Output the (x, y) coordinate of the center of the cell containing the given text.  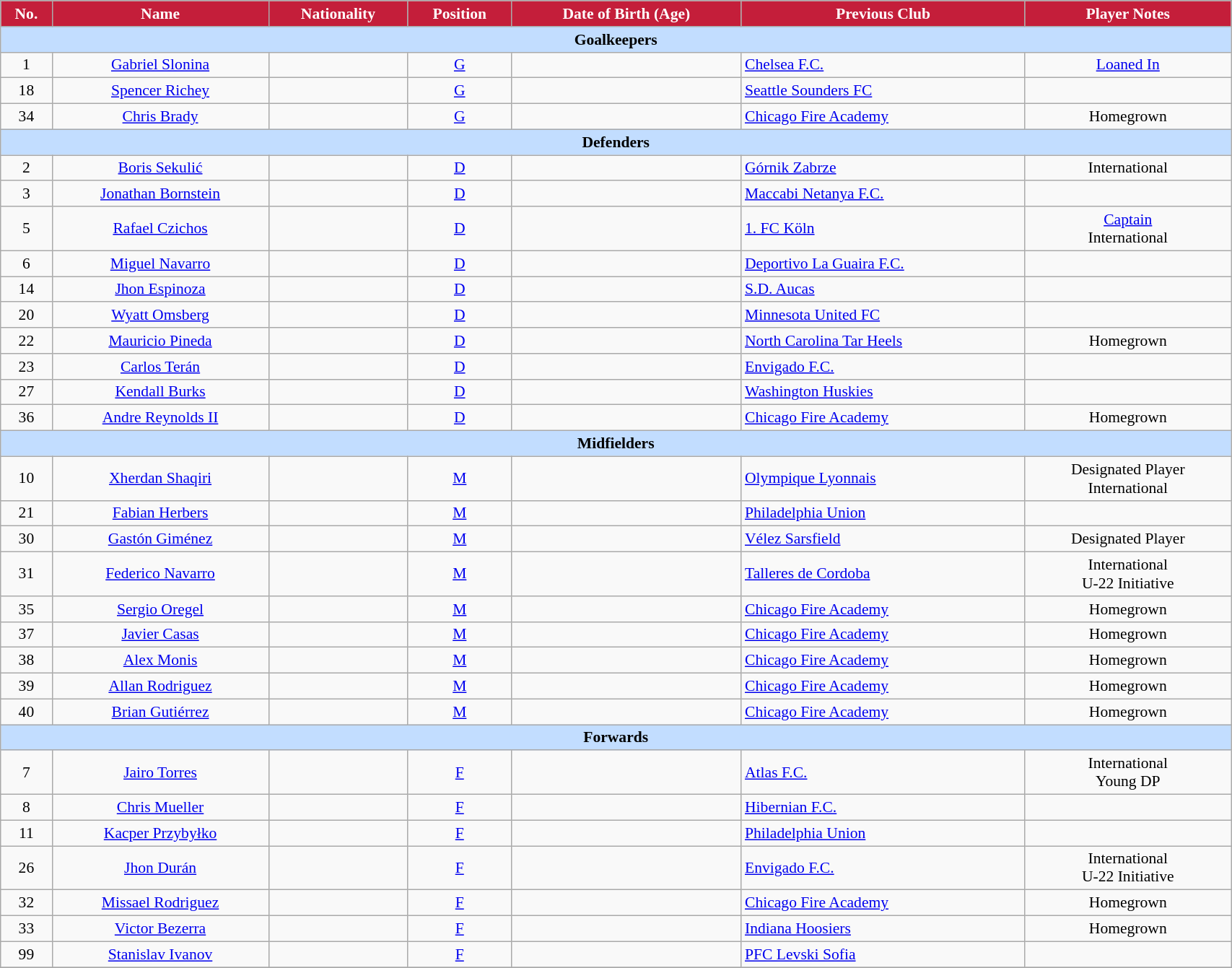
Fabian Herbers (160, 513)
Midfielders (616, 444)
Rafael Czichos (160, 228)
Olympique Lyonnais (883, 478)
10 (26, 478)
32 (26, 903)
Missael Rodriguez (160, 903)
Jairo Torres (160, 772)
North Carolina Tar Heels (883, 341)
1 (26, 65)
27 (26, 392)
Kendall Burks (160, 392)
23 (26, 367)
Name (160, 14)
Talleres de Cordoba (883, 575)
5 (26, 228)
21 (26, 513)
Xherdan Shaqiri (160, 478)
38 (26, 660)
Carlos Terán (160, 367)
7 (26, 772)
Brian Gutiérrez (160, 712)
Maccabi Netanya F.C. (883, 194)
Andre Reynolds II (160, 418)
InternationalYoung DP (1128, 772)
Górnik Zabrze (883, 168)
S.D. Aucas (883, 289)
Designated PlayerInternational (1128, 478)
Kacper Przybyłko (160, 833)
Nationality (338, 14)
Chris Brady (160, 117)
39 (26, 686)
Position (460, 14)
Chelsea F.C. (883, 65)
36 (26, 418)
1. FC Köln (883, 228)
Boris Sekulić (160, 168)
Spencer Richey (160, 91)
Hibernian F.C. (883, 808)
22 (26, 341)
Federico Navarro (160, 575)
Atlas F.C. (883, 772)
Jhon Durán (160, 868)
Indiana Hoosiers (883, 929)
34 (26, 117)
30 (26, 539)
37 (26, 635)
Designated Player (1128, 539)
33 (26, 929)
International (1128, 168)
Seattle Sounders FC (883, 91)
Jonathan Bornstein (160, 194)
14 (26, 289)
PFC Levski Sofia (883, 954)
31 (26, 575)
Vélez Sarsfield (883, 539)
Washington Huskies (883, 392)
Defenders (616, 142)
35 (26, 609)
3 (26, 194)
Player Notes (1128, 14)
Wyatt Omsberg (160, 315)
Chris Mueller (160, 808)
Javier Casas (160, 635)
Alex Monis (160, 660)
Stanislav Ivanov (160, 954)
26 (26, 868)
Goalkeepers (616, 40)
CaptainInternational (1128, 228)
Miguel Navarro (160, 263)
20 (26, 315)
18 (26, 91)
Gastón Giménez (160, 539)
Sergio Oregel (160, 609)
No. (26, 14)
99 (26, 954)
6 (26, 263)
8 (26, 808)
40 (26, 712)
Forwards (616, 738)
Victor Bezerra (160, 929)
Jhon Espinoza (160, 289)
Mauricio Pineda (160, 341)
2 (26, 168)
Previous Club (883, 14)
Deportivo La Guaira F.C. (883, 263)
Loaned In (1128, 65)
Date of Birth (Age) (626, 14)
Minnesota United FC (883, 315)
Allan Rodriguez (160, 686)
11 (26, 833)
Gabriel Slonina (160, 65)
